Find where the given text appears and provide that cell's center as (X, Y) coordinate. 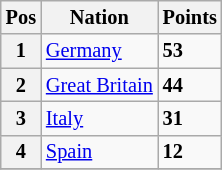
Italy (100, 118)
1 (21, 51)
3 (21, 118)
31 (190, 118)
44 (190, 85)
Spain (100, 152)
Points (190, 17)
Great Britain (100, 85)
Germany (100, 51)
Nation (100, 17)
4 (21, 152)
12 (190, 152)
2 (21, 85)
Pos (21, 17)
53 (190, 51)
